For the text-containing cell, return its midpoint in [x, y] coordinate format. 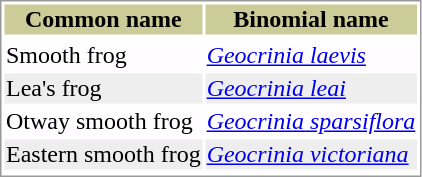
Smooth frog [103, 55]
Common name [103, 19]
Eastern smooth frog [103, 155]
Geocrinia sparsiflora [311, 121]
Geocrinia victoriana [311, 155]
Geocrinia leai [311, 89]
Lea's frog [103, 89]
Otway smooth frog [103, 121]
Binomial name [311, 19]
Geocrinia laevis [311, 55]
